Locate the cell with the specified text and output its [x, y] center coordinate. 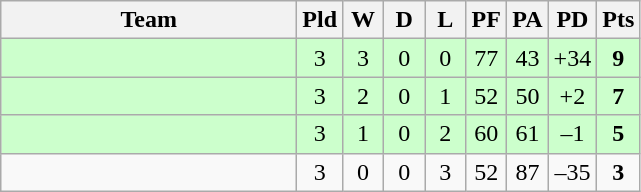
PF [486, 20]
50 [528, 96]
Team [149, 20]
Pts [618, 20]
D [404, 20]
PA [528, 20]
–35 [572, 172]
Pld [320, 20]
W [364, 20]
+34 [572, 58]
77 [486, 58]
87 [528, 172]
PD [572, 20]
43 [528, 58]
61 [528, 134]
L [446, 20]
5 [618, 134]
+2 [572, 96]
7 [618, 96]
9 [618, 58]
–1 [572, 134]
60 [486, 134]
